Scan for the cell matching the given text and deliver its (X, Y) coordinate at center. 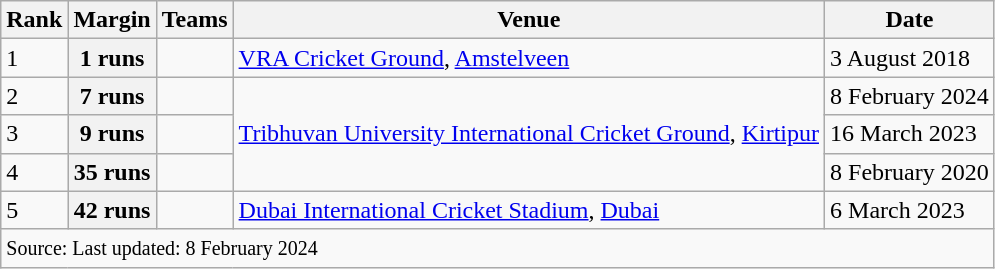
2 (34, 96)
5 (34, 210)
4 (34, 172)
42 runs (112, 210)
Tribhuvan University International Cricket Ground, Kirtipur (528, 134)
6 March 2023 (910, 210)
Margin (112, 20)
16 March 2023 (910, 134)
3 August 2018 (910, 58)
3 (34, 134)
35 runs (112, 172)
9 runs (112, 134)
Source: Last updated: 8 February 2024 (498, 248)
Rank (34, 20)
8 February 2024 (910, 96)
1 (34, 58)
8 February 2020 (910, 172)
1 runs (112, 58)
7 runs (112, 96)
VRA Cricket Ground, Amstelveen (528, 58)
Date (910, 20)
Venue (528, 20)
Teams (194, 20)
Dubai International Cricket Stadium, Dubai (528, 210)
